Output the [X, Y] coordinate of the center of the cell containing the given text.  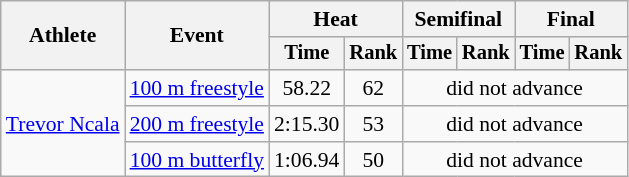
Semifinal [458, 19]
Athlete [63, 36]
Final [571, 19]
Heat [336, 19]
2:15.30 [306, 124]
62 [373, 88]
53 [373, 124]
58.22 [306, 88]
Trevor Ncala [63, 124]
100 m freestyle [197, 88]
200 m freestyle [197, 124]
Event [197, 36]
